For the text-containing cell, return its midpoint in [X, Y] coordinate format. 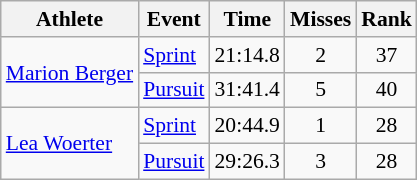
2 [320, 55]
Time [246, 19]
5 [320, 90]
1 [320, 126]
Rank [386, 19]
3 [320, 162]
29:26.3 [246, 162]
21:14.8 [246, 55]
Event [174, 19]
31:41.4 [246, 90]
Marion Berger [70, 72]
Lea Woerter [70, 144]
Misses [320, 19]
37 [386, 55]
40 [386, 90]
Athlete [70, 19]
20:44.9 [246, 126]
